Extract the (x, y) coordinate from the center of the cell holding the provided text.  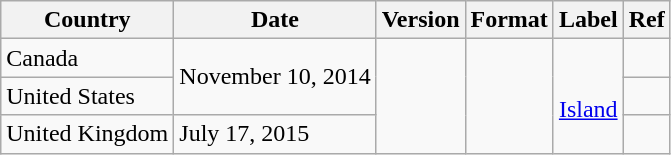
Canada (88, 58)
Format (509, 20)
July 17, 2015 (275, 134)
Version (420, 20)
Country (88, 20)
United Kingdom (88, 134)
November 10, 2014 (275, 77)
Date (275, 20)
Label (588, 20)
Ref (646, 20)
United States (88, 96)
Island (588, 96)
